Identify which cell holds the provided text, then report its (x, y) central coordinate. 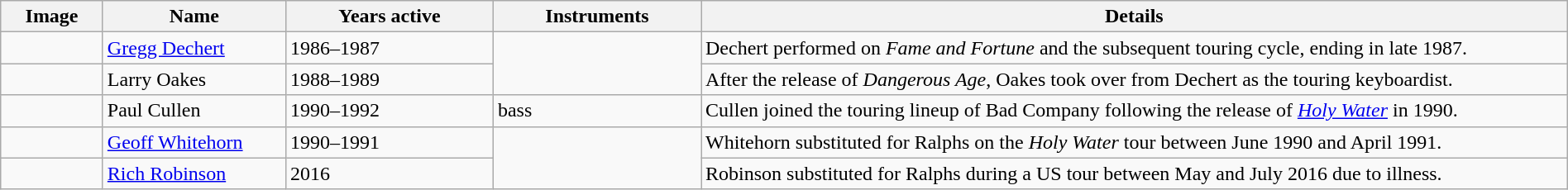
Robinson substituted for Ralphs during a US tour between May and July 2016 due to illness. (1135, 173)
Dechert performed on Fame and Fortune and the subsequent touring cycle, ending in late 1987. (1135, 48)
Years active (389, 17)
After the release of Dangerous Age, Oakes took over from Dechert as the touring keyboardist. (1135, 79)
1990–1992 (389, 111)
Instruments (597, 17)
Name (194, 17)
Geoff Whitehorn (194, 142)
Larry Oakes (194, 79)
Rich Robinson (194, 173)
Gregg Dechert (194, 48)
1988–1989 (389, 79)
bass (597, 111)
Whitehorn substituted for Ralphs on the Holy Water tour between June 1990 and April 1991. (1135, 142)
2016 (389, 173)
1986–1987 (389, 48)
1990–1991 (389, 142)
Paul Cullen (194, 111)
Cullen joined the touring lineup of Bad Company following the release of Holy Water in 1990. (1135, 111)
Image (52, 17)
Details (1135, 17)
